Scan for the cell matching the given text and deliver its [X, Y] coordinate at center. 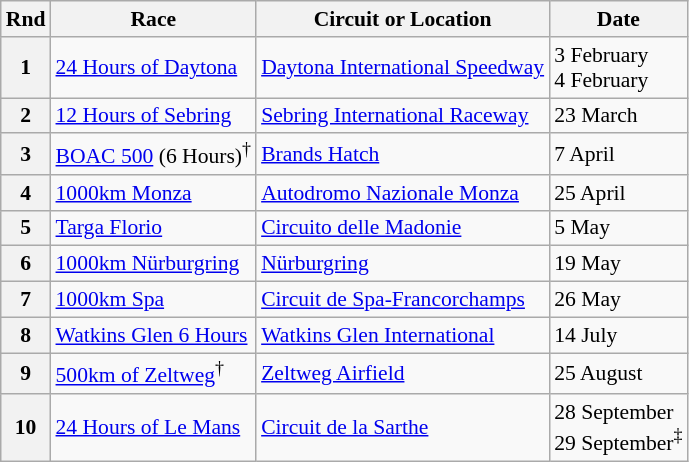
23 March [618, 116]
1000km Nürburgring [153, 264]
7 [26, 300]
Watkins Glen International [402, 335]
8 [26, 335]
Daytona International Speedway [402, 68]
Circuit or Location [402, 19]
24 Hours of Daytona [153, 68]
Rnd [26, 19]
3 [26, 154]
4 [26, 193]
10 [26, 428]
Targa Florio [153, 228]
Circuit de la Sarthe [402, 428]
Sebring International Raceway [402, 116]
Circuito delle Madonie [402, 228]
Brands Hatch [402, 154]
19 May [618, 264]
25 August [618, 374]
Nürburgring [402, 264]
5 [26, 228]
14 July [618, 335]
2 [26, 116]
Race [153, 19]
9 [26, 374]
Watkins Glen 6 Hours [153, 335]
24 Hours of Le Mans [153, 428]
1000km Monza [153, 193]
26 May [618, 300]
Autodromo Nazionale Monza [402, 193]
7 April [618, 154]
BOAC 500 (6 Hours)† [153, 154]
3 February4 February [618, 68]
6 [26, 264]
500km of Zeltweg† [153, 374]
Zeltweg Airfield [402, 374]
12 Hours of Sebring [153, 116]
Date [618, 19]
25 April [618, 193]
1000km Spa [153, 300]
Circuit de Spa-Francorchamps [402, 300]
5 May [618, 228]
28 September29 September‡ [618, 428]
1 [26, 68]
